Provide the [x, y] coordinate of the cell's center where the given text is located.  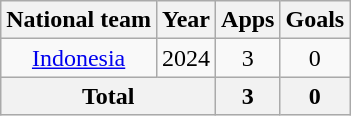
2024 [186, 58]
Goals [315, 20]
Year [186, 20]
Apps [248, 20]
Indonesia [79, 58]
Total [108, 96]
National team [79, 20]
